Capture the cell that displays the provided text and extract its [x, y] central coordinate. 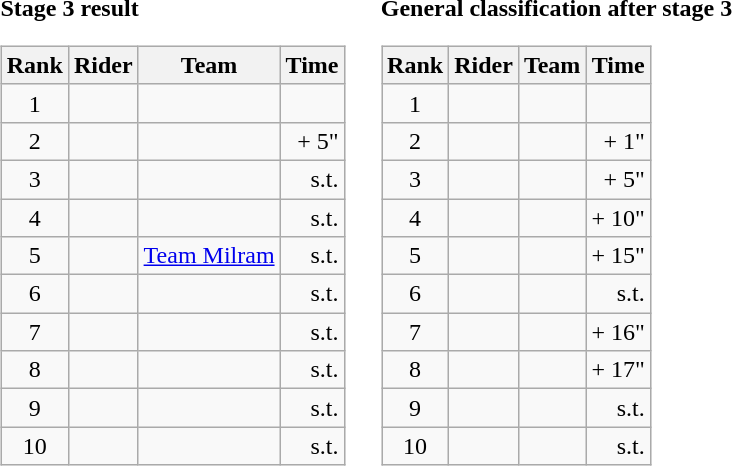
+ 15" [618, 256]
Team Milram [209, 256]
+ 17" [618, 370]
+ 16" [618, 332]
+ 10" [618, 217]
+ 1" [618, 141]
